Identify which cell holds the provided text, then report its [x, y] central coordinate. 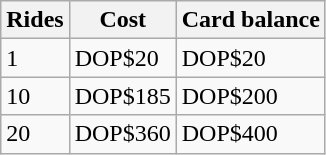
Rides [35, 20]
1 [35, 58]
Cost [122, 20]
10 [35, 96]
20 [35, 134]
DOP$185 [122, 96]
DOP$200 [250, 96]
DOP$360 [122, 134]
DOP$400 [250, 134]
Card balance [250, 20]
